From the cell containing the given text, extract its center point as [X, Y] coordinate. 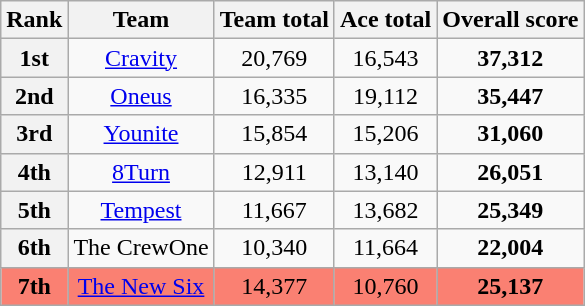
3rd [34, 134]
12,911 [274, 172]
20,769 [274, 58]
Cravity [141, 58]
Tempest [141, 210]
16,335 [274, 96]
22,004 [510, 248]
1st [34, 58]
25,137 [510, 286]
Rank [34, 20]
6th [34, 248]
10,340 [274, 248]
13,682 [385, 210]
35,447 [510, 96]
31,060 [510, 134]
Overall score [510, 20]
Younite [141, 134]
Team [141, 20]
11,664 [385, 248]
The CrewOne [141, 248]
2nd [34, 96]
8Turn [141, 172]
13,140 [385, 172]
10,760 [385, 286]
26,051 [510, 172]
Ace total [385, 20]
Team total [274, 20]
7th [34, 286]
15,854 [274, 134]
Oneus [141, 96]
The New Six [141, 286]
11,667 [274, 210]
15,206 [385, 134]
4th [34, 172]
25,349 [510, 210]
5th [34, 210]
19,112 [385, 96]
37,312 [510, 58]
14,377 [274, 286]
16,543 [385, 58]
